Find where the given text appears and provide that cell's center as [X, Y] coordinate. 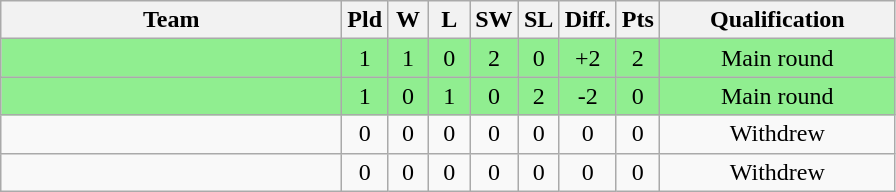
Pld [365, 20]
Diff. [588, 20]
Qualification [777, 20]
W [408, 20]
Team [172, 20]
SW [494, 20]
L [450, 20]
+2 [588, 58]
Pts [638, 20]
-2 [588, 96]
SL [538, 20]
